Detect which cell encompasses the target text, then output its [X, Y] center coordinate. 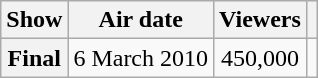
Viewers [260, 20]
450,000 [260, 58]
Air date [141, 20]
Final [34, 58]
6 March 2010 [141, 58]
Show [34, 20]
